Search for the cell housing the specified text and yield its [X, Y] center coordinate. 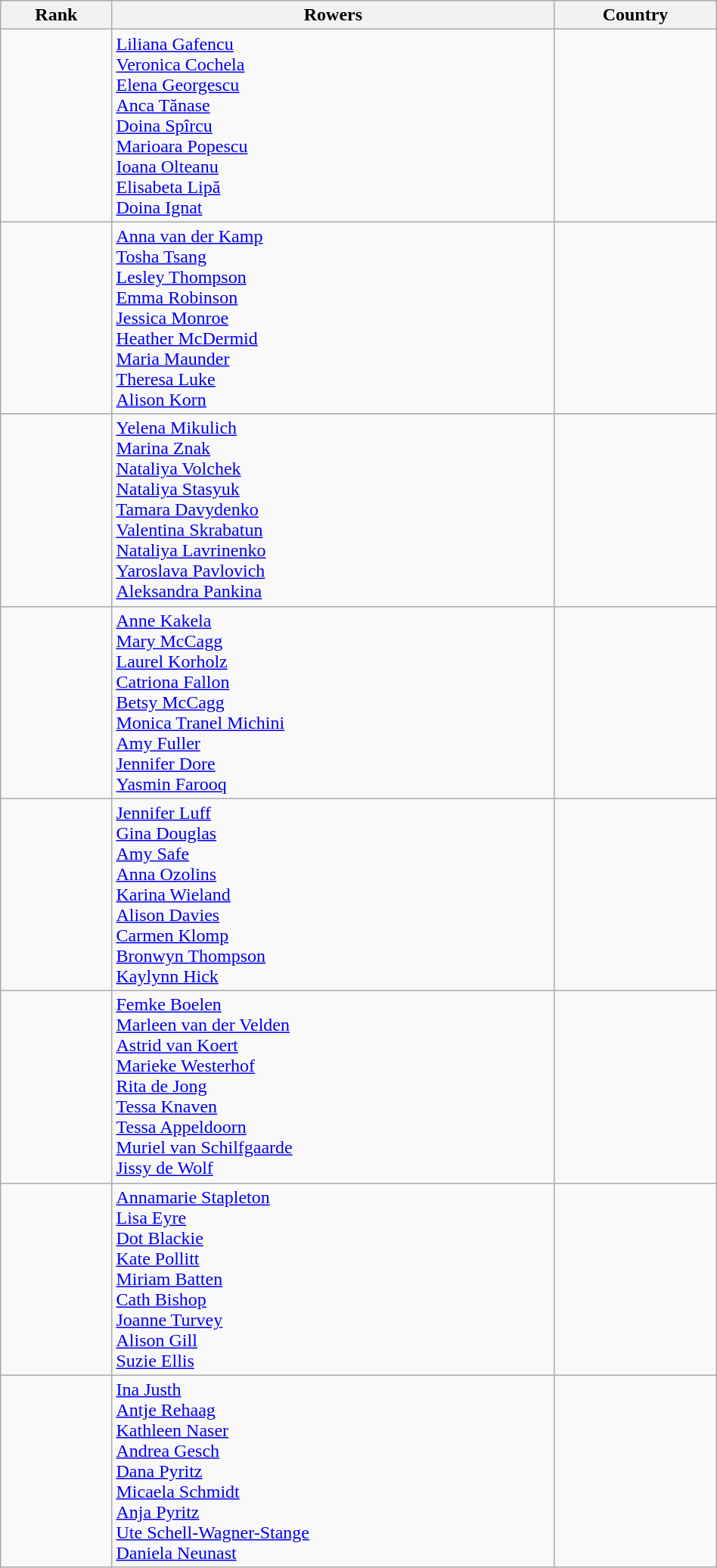
Country [635, 15]
Ina JusthAntje RehaagKathleen NaserAndrea GeschDana PyritzMicaela SchmidtAnja PyritzUte Schell-Wagner-StangeDaniela Neunast [333, 1471]
Liliana GafencuVeronica CochelaElena GeorgescuAnca TănaseDoina SpîrcuMarioara PopescuIoana OlteanuElisabeta LipăDoina Ignat [333, 126]
Yelena MikulichMarina ZnakNataliya VolchekNataliya StasyukTamara DavydenkoValentina SkrabatunNataliya LavrinenkoYaroslava PavlovichAleksandra Pankina [333, 510]
Rank [56, 15]
Annamarie StapletonLisa EyreDot BlackieKate PollittMiriam BattenCath BishopJoanne TurveyAlison GillSuzie Ellis [333, 1279]
Jennifer LuffGina DouglasAmy SafeAnna OzolinsKarina WielandAlison DaviesCarmen KlompBronwyn ThompsonKaylynn Hick [333, 894]
Rowers [333, 15]
Anne KakelaMary McCaggLaurel KorholzCatriona FallonBetsy McCaggMonica Tranel MichiniAmy FullerJennifer DoreYasmin Farooq [333, 702]
Femke BoelenMarleen van der VeldenAstrid van KoertMarieke WesterhofRita de JongTessa KnavenTessa AppeldoornMuriel van SchilfgaardeJissy de Wolf [333, 1087]
Anna van der KampTosha TsangLesley ThompsonEmma RobinsonJessica MonroeHeather McDermidMaria MaunderTheresa LukeAlison Korn [333, 318]
